Return [x, y] of the center of cell containing provided text 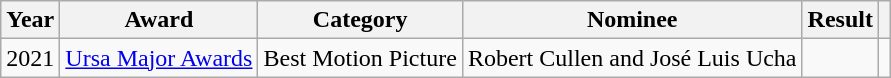
2021 [30, 58]
Robert Cullen and José Luis Ucha [632, 58]
Ursa Major Awards [159, 58]
Award [159, 20]
Best Motion Picture [360, 58]
Category [360, 20]
Year [30, 20]
Result [840, 20]
Nominee [632, 20]
